Detect which cell encompasses the target text, then output its (x, y) center coordinate. 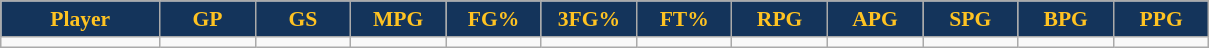
3FG% (588, 19)
RPG (780, 19)
FT% (684, 19)
BPG (1066, 19)
MPG (398, 19)
SPG (970, 19)
PPG (1161, 19)
APG (874, 19)
GP (208, 19)
Player (80, 19)
FG% (494, 19)
GS (302, 19)
